For the text-containing cell, return its midpoint in [x, y] coordinate format. 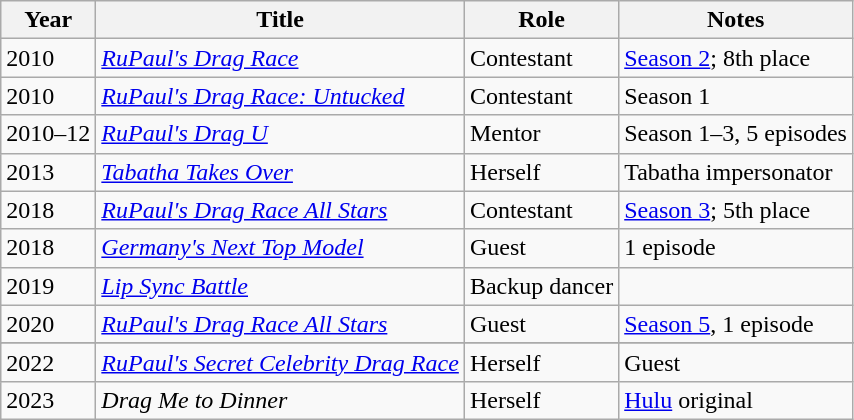
RuPaul's Secret Celebrity Drag Race [280, 362]
Title [280, 20]
2013 [48, 172]
Drag Me to Dinner [280, 400]
Hulu original [736, 400]
Season 2; 8th place [736, 58]
Season 3; 5th place [736, 210]
Tabatha impersonator [736, 172]
Notes [736, 20]
Germany's Next Top Model [280, 248]
Tabatha Takes Over [280, 172]
2022 [48, 362]
2019 [48, 286]
2010–12 [48, 134]
Season 1–3, 5 episodes [736, 134]
Mentor [541, 134]
Backup dancer [541, 286]
2020 [48, 324]
Season 5, 1 episode [736, 324]
RuPaul's Drag Race [280, 58]
Year [48, 20]
Season 1 [736, 96]
RuPaul's Drag U [280, 134]
2023 [48, 400]
Role [541, 20]
RuPaul's Drag Race: Untucked [280, 96]
Lip Sync Battle [280, 286]
1 episode [736, 248]
